Scan for the cell matching the given text and deliver its (X, Y) coordinate at center. 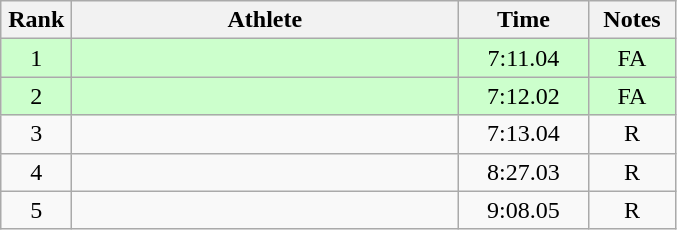
7:11.04 (524, 58)
Notes (632, 20)
1 (36, 58)
5 (36, 210)
9:08.05 (524, 210)
4 (36, 172)
Athlete (265, 20)
3 (36, 134)
Rank (36, 20)
7:12.02 (524, 96)
Time (524, 20)
8:27.03 (524, 172)
2 (36, 96)
7:13.04 (524, 134)
